Extract the (x, y) coordinate from the center of the cell holding the provided text.  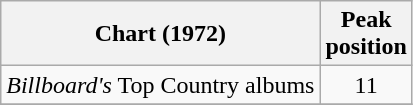
11 (366, 85)
Billboard's Top Country albums (160, 85)
Chart (1972) (160, 34)
Peakposition (366, 34)
